Return the (x, y) coordinate for the center point of the cell that contains the specified text.  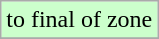
to final of zone (80, 20)
